From the cell containing the given text, extract its center point as (x, y) coordinate. 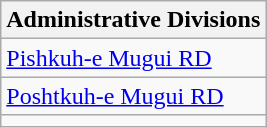
Pishkuh-e Mugui RD (134, 58)
Poshtkuh-e Mugui RD (134, 96)
Administrative Divisions (134, 20)
